Return the (X, Y) coordinate for the center point of the cell that contains the specified text.  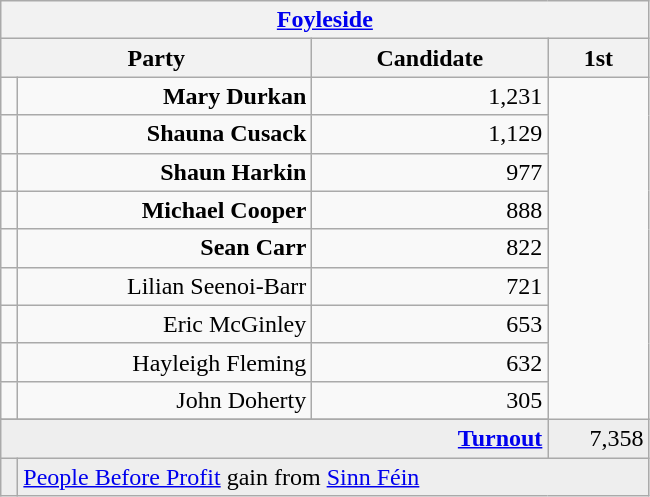
Shauna Cusack (165, 134)
Lilian Seenoi-Barr (165, 286)
888 (430, 210)
People Before Profit gain from Sinn Féin (334, 477)
Foyleside (325, 20)
1,231 (430, 96)
1st (598, 58)
Sean Carr (165, 248)
305 (430, 400)
Candidate (430, 58)
1,129 (430, 134)
721 (430, 286)
Eric McGinley (165, 324)
7,358 (598, 438)
John Doherty (165, 400)
Shaun Harkin (165, 172)
632 (430, 362)
Hayleigh Fleming (165, 362)
Michael Cooper (165, 210)
Mary Durkan (165, 96)
822 (430, 248)
977 (430, 172)
Party (156, 58)
653 (430, 324)
Turnout (274, 438)
